Extract the [x, y] coordinate from the center of the cell holding the provided text.  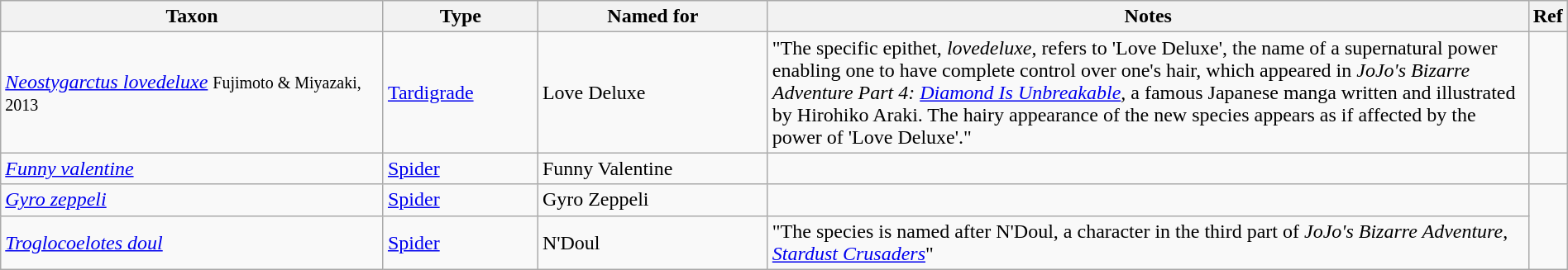
Tardigrade [460, 92]
Love Deluxe [653, 92]
Troglocoelotes doul [192, 243]
Neostygarctus lovedeluxe Fujimoto & Miyazaki, 2013 [192, 92]
"The species is named after N'Doul, a character in the third part of JoJo's Bizarre Adventure, Stardust Crusaders" [1148, 243]
Gyro Zeppeli [653, 200]
Named for [653, 17]
Ref [1548, 17]
Gyro zeppeli [192, 200]
Taxon [192, 17]
N'Doul [653, 243]
Type [460, 17]
Funny valentine [192, 168]
Funny Valentine [653, 168]
Notes [1148, 17]
